Capture the cell that displays the provided text and extract its [X, Y] central coordinate. 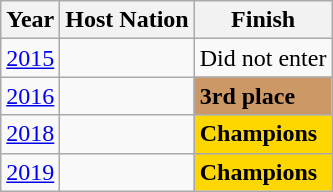
2015 [30, 58]
2019 [30, 172]
Finish [263, 20]
Host Nation [127, 20]
2018 [30, 134]
Year [30, 20]
2016 [30, 96]
3rd place [263, 96]
Did not enter [263, 58]
